Capture the cell that displays the provided text and extract its (X, Y) central coordinate. 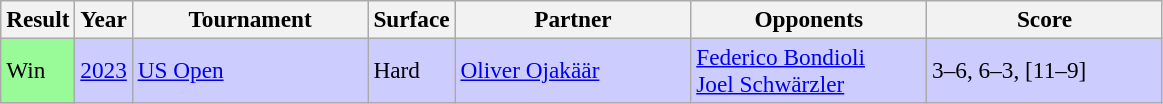
Oliver Ojakäär (573, 70)
Partner (573, 19)
Score (1045, 19)
Surface (412, 19)
Federico Bondioli Joel Schwärzler (809, 70)
Result (38, 19)
Tournament (250, 19)
Win (38, 70)
Hard (412, 70)
Year (104, 19)
3–6, 6–3, [11–9] (1045, 70)
2023 (104, 70)
Opponents (809, 19)
US Open (250, 70)
